Return the [x, y] coordinate for the center point of the cell that contains the specified text.  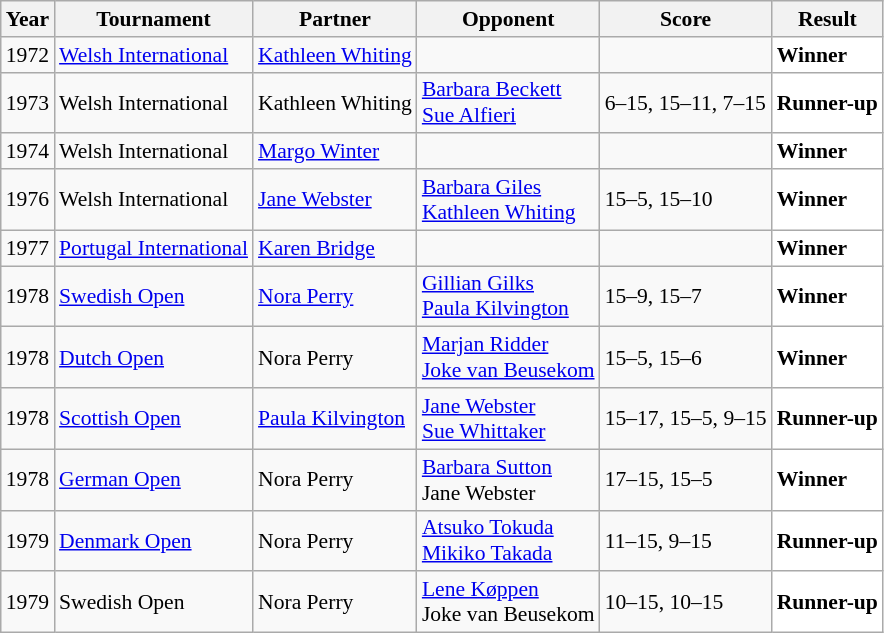
Opponent [508, 19]
Marjan Ridder Joke van Beusekom [508, 358]
Tournament [154, 19]
1974 [28, 152]
Dutch Open [154, 358]
Atsuko Tokuda Mikiko Takada [508, 540]
Gillian Gilks Paula Kilvington [508, 296]
Scottish Open [154, 418]
Jane Webster [335, 200]
10–15, 10–15 [686, 602]
1977 [28, 248]
Year [28, 19]
Paula Kilvington [335, 418]
Score [686, 19]
11–15, 9–15 [686, 540]
15–9, 15–7 [686, 296]
Barbara Sutton Jane Webster [508, 480]
Partner [335, 19]
Jane Webster Sue Whittaker [508, 418]
17–15, 15–5 [686, 480]
15–5, 15–6 [686, 358]
Barbara Giles Kathleen Whiting [508, 200]
German Open [154, 480]
Portugal International [154, 248]
1973 [28, 102]
Denmark Open [154, 540]
1976 [28, 200]
Result [828, 19]
Karen Bridge [335, 248]
15–17, 15–5, 9–15 [686, 418]
15–5, 15–10 [686, 200]
Margo Winter [335, 152]
1972 [28, 55]
Lene Køppen Joke van Beusekom [508, 602]
Barbara Beckett Sue Alfieri [508, 102]
6–15, 15–11, 7–15 [686, 102]
